Find where the given text appears and provide that cell's center as [x, y] coordinate. 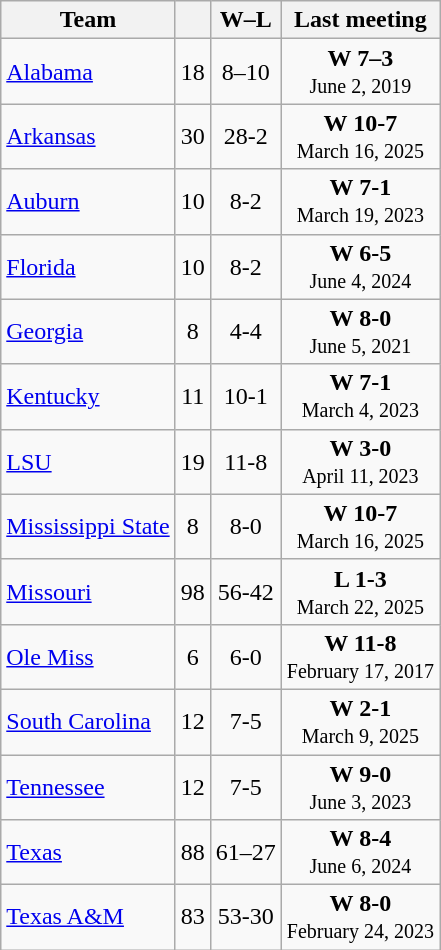
30 [192, 136]
8–10 [246, 72]
W 7–3June 2, 2019 [360, 72]
8-0 [246, 526]
W 6-5June 4, 2024 [360, 266]
10-1 [246, 396]
W 7-1March 4, 2023 [360, 396]
Alabama [88, 72]
Arkansas [88, 136]
W 3-0April 11, 2023 [360, 462]
11-8 [246, 462]
4-4 [246, 332]
83 [192, 918]
19 [192, 462]
South Carolina [88, 722]
W 11-8February 17, 2017 [360, 656]
6-0 [246, 656]
11 [192, 396]
Team [88, 20]
Missouri [88, 592]
Tennessee [88, 786]
Auburn [88, 202]
Last meeting [360, 20]
88 [192, 852]
Georgia [88, 332]
W 2-1March 9, 2025 [360, 722]
W 8-4June 6, 2024 [360, 852]
61–27 [246, 852]
LSU [88, 462]
98 [192, 592]
W–L [246, 20]
W 8-0February 24, 2023 [360, 918]
53-30 [246, 918]
18 [192, 72]
Kentucky [88, 396]
Texas [88, 852]
Florida [88, 266]
6 [192, 656]
Ole Miss [88, 656]
W 7-1March 19, 2023 [360, 202]
W 9-0June 3, 2023 [360, 786]
28-2 [246, 136]
Texas A&M [88, 918]
W 8-0June 5, 2021 [360, 332]
56-42 [246, 592]
Mississippi State [88, 526]
L 1-3March 22, 2025 [360, 592]
